Identify which cell holds the provided text, then report its [X, Y] central coordinate. 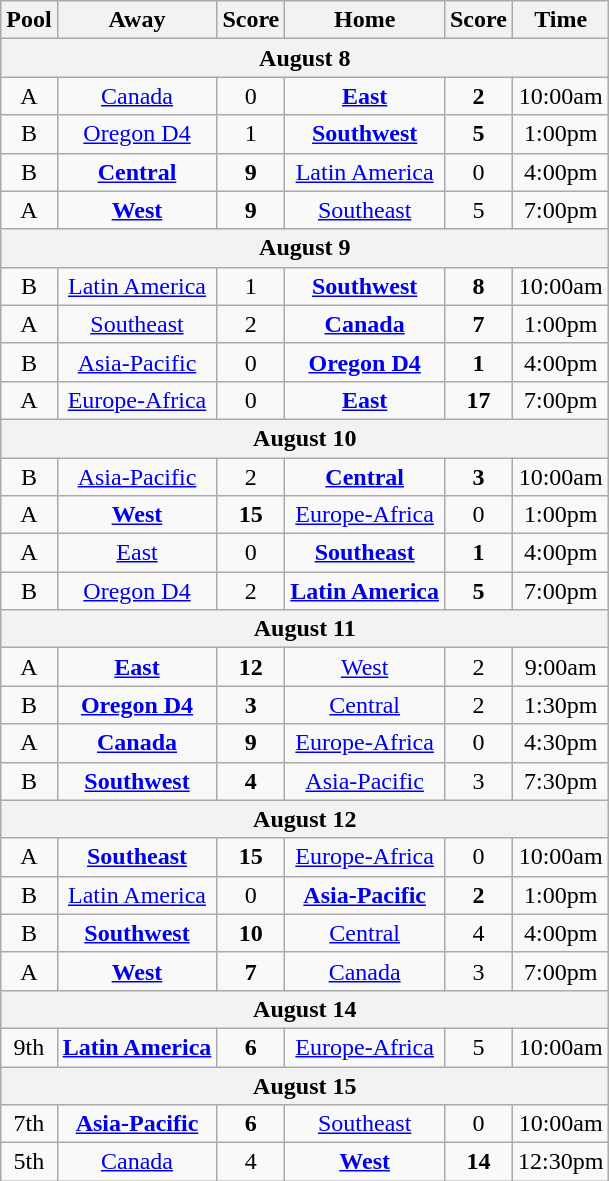
12:30pm [560, 1162]
17 [478, 400]
4:30pm [560, 743]
August 14 [305, 1009]
Away [137, 20]
12 [251, 667]
14 [478, 1162]
10 [251, 933]
5th [29, 1162]
7th [29, 1124]
1:30pm [560, 705]
8 [478, 286]
9:00am [560, 667]
August 10 [305, 438]
August 12 [305, 819]
Time [560, 20]
August 8 [305, 58]
7:30pm [560, 781]
August 15 [305, 1085]
August 11 [305, 629]
August 9 [305, 248]
Pool [29, 20]
Home [365, 20]
9th [29, 1047]
